From the cell containing the given text, extract its center point as (x, y) coordinate. 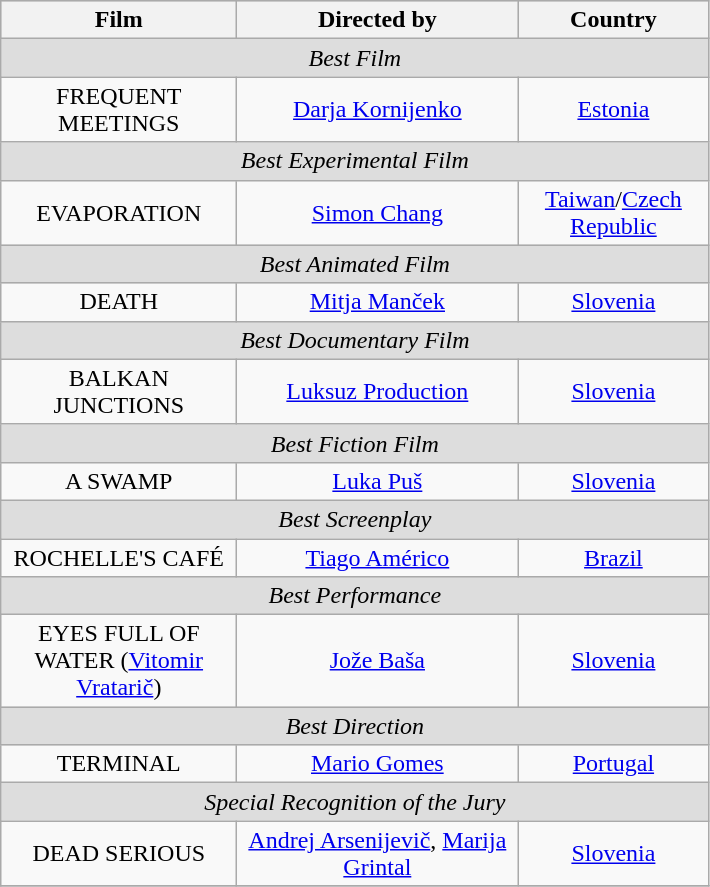
Mitja Manček (378, 302)
Best Direction (355, 726)
Film (119, 20)
Simon Chang (378, 212)
TERMINAL (119, 764)
Darja Kornijenko (378, 110)
Tiago Américo (378, 557)
Best Screenplay (355, 519)
Best Film (355, 58)
DEAD SERIOUS (119, 854)
FREQUENT MEETINGS (119, 110)
Brazil (614, 557)
Best Animated Film (355, 264)
Best Fiction Film (355, 443)
Best Experimental Film (355, 161)
ROCHELLE'S CAFÉ (119, 557)
Country (614, 20)
Directed by (378, 20)
EVAPORATION (119, 212)
Special Recognition of the Jury (355, 802)
Mario Gomes (378, 764)
Portugal (614, 764)
A SWAMP (119, 481)
Jože Baša (378, 661)
Luka Puš (378, 481)
Andrej Arsenijevič, Marija Grintal (378, 854)
Best Performance (355, 596)
Estonia (614, 110)
BALKAN JUNCTIONS (119, 392)
Best Documentary Film (355, 340)
EYES FULL OF WATER (Vitomir Vratarič) (119, 661)
DEATH (119, 302)
Luksuz Production (378, 392)
Taiwan/Czech Republic (614, 212)
